Output the (x, y) coordinate of the center of the cell containing the given text.  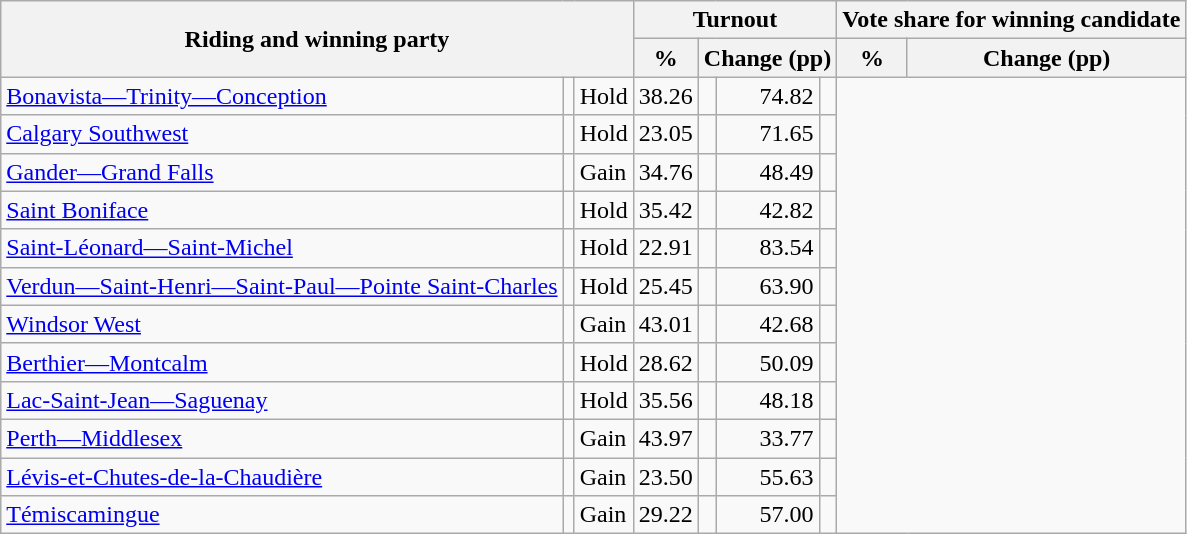
35.56 (666, 400)
Gander—Grand Falls (282, 172)
Verdun—Saint-Henri—Saint-Paul—Pointe Saint-Charles (282, 286)
Saint-Léonard—Saint-Michel (282, 248)
71.65 (768, 134)
50.09 (768, 362)
38.26 (666, 96)
34.76 (666, 172)
43.97 (666, 438)
Lac-Saint-Jean—Saguenay (282, 400)
Riding and winning party (317, 39)
33.77 (768, 438)
Vote share for winning candidate (1012, 20)
Lévis-et-Chutes-de-la-Chaudière (282, 477)
Bonavista—Trinity—Conception (282, 96)
48.18 (768, 400)
Témiscamingue (282, 515)
28.62 (666, 362)
25.45 (666, 286)
42.68 (768, 324)
22.91 (666, 248)
Saint Boniface (282, 210)
42.82 (768, 210)
63.90 (768, 286)
43.01 (666, 324)
Berthier—Montcalm (282, 362)
55.63 (768, 477)
74.82 (768, 96)
48.49 (768, 172)
Windsor West (282, 324)
23.50 (666, 477)
23.05 (666, 134)
Calgary Southwest (282, 134)
83.54 (768, 248)
Turnout (734, 20)
29.22 (666, 515)
57.00 (768, 515)
Perth—Middlesex (282, 438)
35.42 (666, 210)
